Determine the (X, Y) coordinate at the center of the cell enclosing the given text.  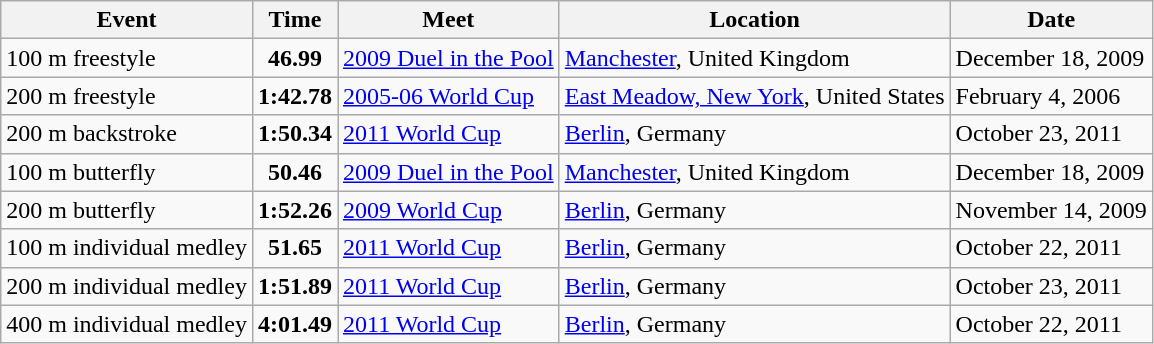
4:01.49 (294, 324)
Date (1051, 20)
Meet (449, 20)
50.46 (294, 172)
46.99 (294, 58)
Location (754, 20)
200 m backstroke (127, 134)
Time (294, 20)
2005-06 World Cup (449, 96)
400 m individual medley (127, 324)
100 m freestyle (127, 58)
200 m butterfly (127, 210)
1:52.26 (294, 210)
200 m freestyle (127, 96)
200 m individual medley (127, 286)
100 m individual medley (127, 248)
Event (127, 20)
1:42.78 (294, 96)
November 14, 2009 (1051, 210)
1:51.89 (294, 286)
100 m butterfly (127, 172)
February 4, 2006 (1051, 96)
51.65 (294, 248)
East Meadow, New York, United States (754, 96)
2009 World Cup (449, 210)
1:50.34 (294, 134)
